Locate the cell with the specified text and output its (x, y) center coordinate. 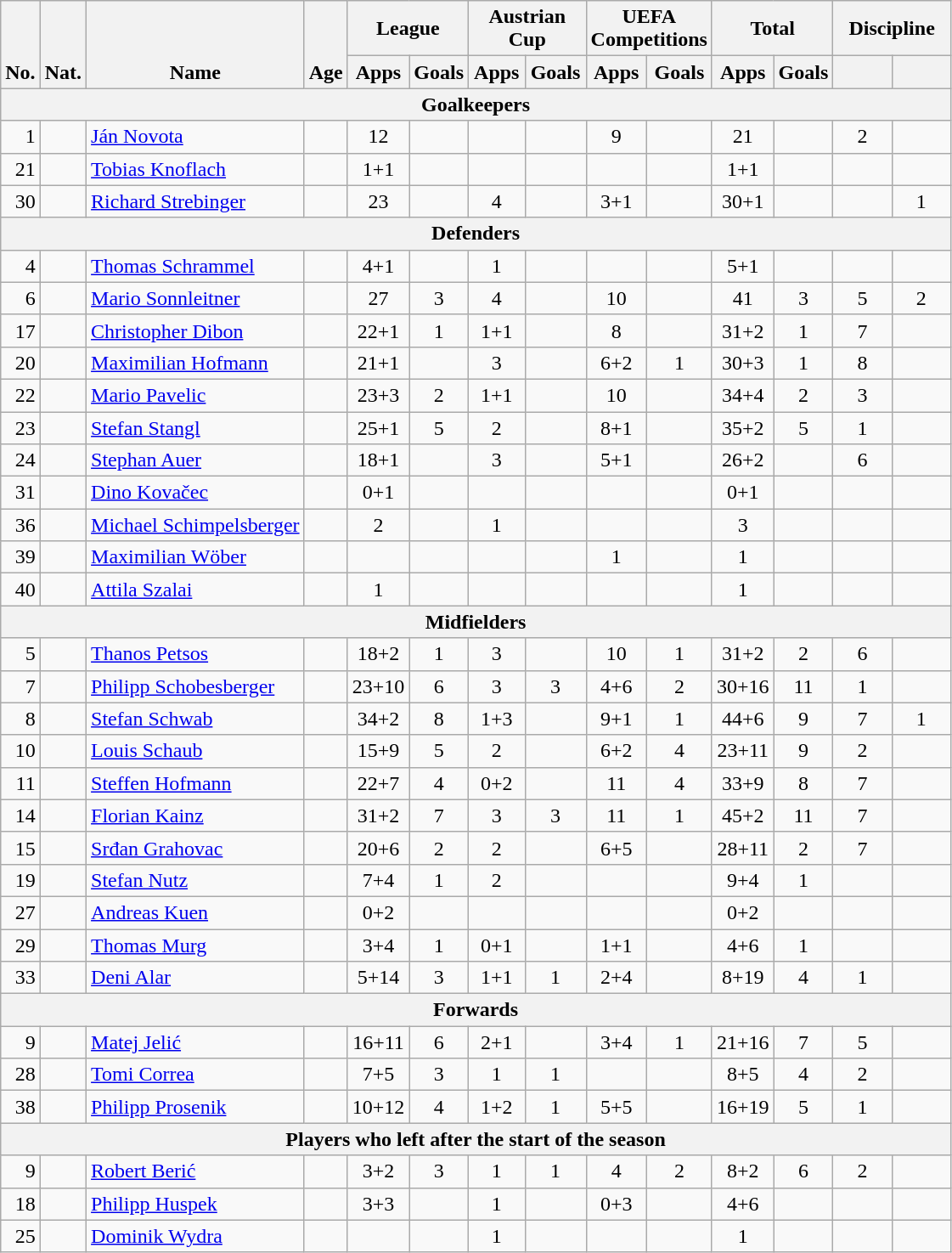
33 (20, 978)
Tobias Knoflach (195, 169)
Stefan Schwab (195, 719)
Dino Kovačec (195, 493)
Players who left after the start of the season (476, 1139)
5+14 (379, 978)
20+6 (379, 848)
17 (20, 330)
7+5 (379, 1075)
23+11 (742, 751)
Robert Berić (195, 1171)
16+19 (742, 1107)
Thomas Schrammel (195, 266)
30+3 (742, 363)
Thomas Murg (195, 945)
1+2 (498, 1107)
39 (20, 557)
33+9 (742, 783)
21+1 (379, 363)
Florian Kainz (195, 816)
44+6 (742, 719)
Philipp Huspek (195, 1204)
8+2 (742, 1171)
Discipline (892, 29)
10+12 (379, 1107)
Philipp Schobesberger (195, 686)
Mario Sonnleitner (195, 298)
14 (20, 816)
Andreas Kuen (195, 912)
Name (195, 44)
2+4 (617, 978)
Forwards (476, 1010)
4+1 (379, 266)
Goalkeepers (476, 104)
League (408, 29)
Tomi Correa (195, 1075)
Deni Alar (195, 978)
7+4 (379, 880)
Total (772, 29)
29 (20, 945)
24 (20, 460)
Nat. (63, 44)
20 (20, 363)
31 (20, 493)
19 (20, 880)
Austrian Cup (528, 29)
Maximilian Hofmann (195, 363)
Attila Szalai (195, 590)
Stefan Nutz (195, 880)
34+4 (742, 395)
Philipp Prosenik (195, 1107)
6+5 (617, 848)
8+1 (617, 427)
25+1 (379, 427)
35+2 (742, 427)
Louis Schaub (195, 751)
Age (326, 44)
18+1 (379, 460)
5+5 (617, 1107)
Thanos Petsos (195, 654)
Michael Schimpelsberger (195, 525)
30+1 (742, 201)
38 (20, 1107)
41 (742, 298)
26+2 (742, 460)
Richard Strebinger (195, 201)
Christopher Dibon (195, 330)
21+16 (742, 1042)
15+9 (379, 751)
40 (20, 590)
34+2 (379, 719)
12 (379, 137)
22 (20, 395)
30 (20, 201)
No. (20, 44)
23+10 (379, 686)
UEFA Competitions (649, 29)
30+16 (742, 686)
Ján Novota (195, 137)
45+2 (742, 816)
15 (20, 848)
9+4 (742, 880)
28 (20, 1075)
3+2 (379, 1171)
Srđan Grahovac (195, 848)
Matej Jelić (195, 1042)
0+3 (617, 1204)
Defenders (476, 234)
Midfielders (476, 622)
2+1 (498, 1042)
Maximilian Wöber (195, 557)
1+3 (498, 719)
Steffen Hofmann (195, 783)
28+11 (742, 848)
8+5 (742, 1075)
Dominik Wydra (195, 1236)
8+19 (742, 978)
3+1 (617, 201)
16+11 (379, 1042)
22+7 (379, 783)
9+1 (617, 719)
23+3 (379, 395)
25 (20, 1236)
Stephan Auer (195, 460)
18+2 (379, 654)
Stefan Stangl (195, 427)
18 (20, 1204)
3+3 (379, 1204)
Mario Pavelic (195, 395)
36 (20, 525)
22+1 (379, 330)
